Search for the cell housing the specified text and yield its [X, Y] center coordinate. 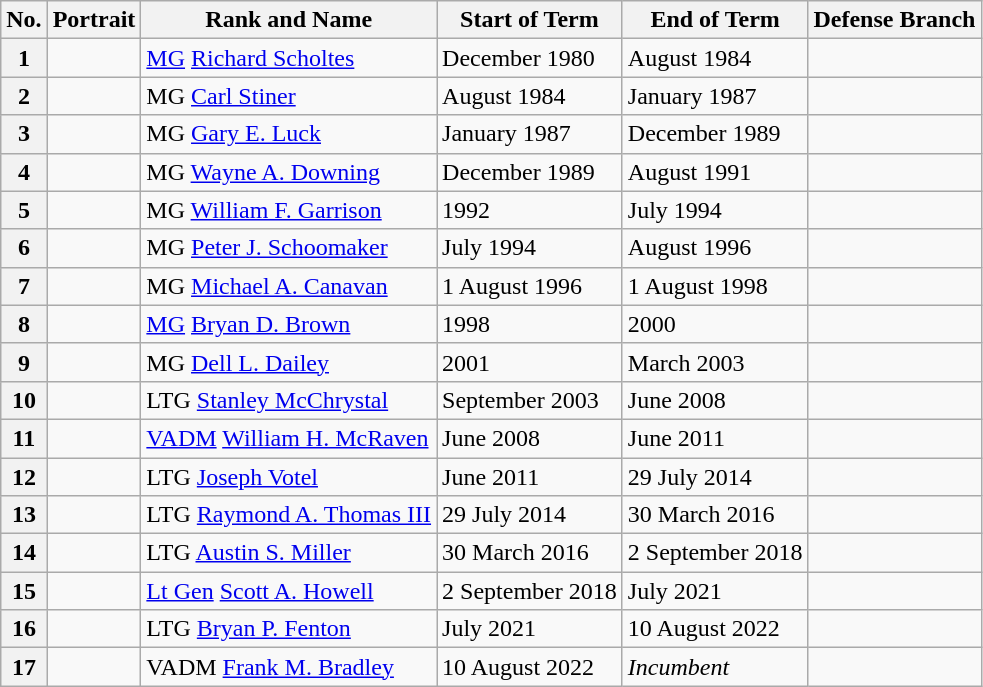
MG Bryan D. Brown [289, 324]
17 [24, 667]
Rank and Name [289, 20]
MG Peter J. Schoomaker [289, 248]
MG William F. Garrison [289, 210]
LTG Raymond A. Thomas III [289, 515]
8 [24, 324]
2000 [715, 324]
March 2003 [715, 362]
1998 [530, 324]
5 [24, 210]
MG Dell L. Dailey [289, 362]
1 [24, 58]
MG Wayne A. Downing [289, 172]
MG Carl Stiner [289, 96]
No. [24, 20]
9 [24, 362]
12 [24, 477]
LTG Austin S. Miller [289, 553]
August 1996 [715, 248]
11 [24, 438]
LTG Bryan P. Fenton [289, 629]
LTG Stanley McChrystal [289, 400]
End of Term [715, 20]
MG Gary E. Luck [289, 134]
2001 [530, 362]
14 [24, 553]
MG Michael A. Canavan [289, 286]
August 1991 [715, 172]
Lt Gen Scott A. Howell [289, 591]
1 August 1996 [530, 286]
1 August 1998 [715, 286]
Defense Branch [894, 20]
4 [24, 172]
6 [24, 248]
15 [24, 591]
10 [24, 400]
13 [24, 515]
MG Richard Scholtes [289, 58]
2 [24, 96]
Start of Term [530, 20]
VADM Frank M. Bradley [289, 667]
16 [24, 629]
LTG Joseph Votel [289, 477]
VADM William H. McRaven [289, 438]
December 1980 [530, 58]
Incumbent [715, 667]
Portrait [94, 20]
3 [24, 134]
7 [24, 286]
September 2003 [530, 400]
1992 [530, 210]
